Locate the cell with the specified text and output its [x, y] center coordinate. 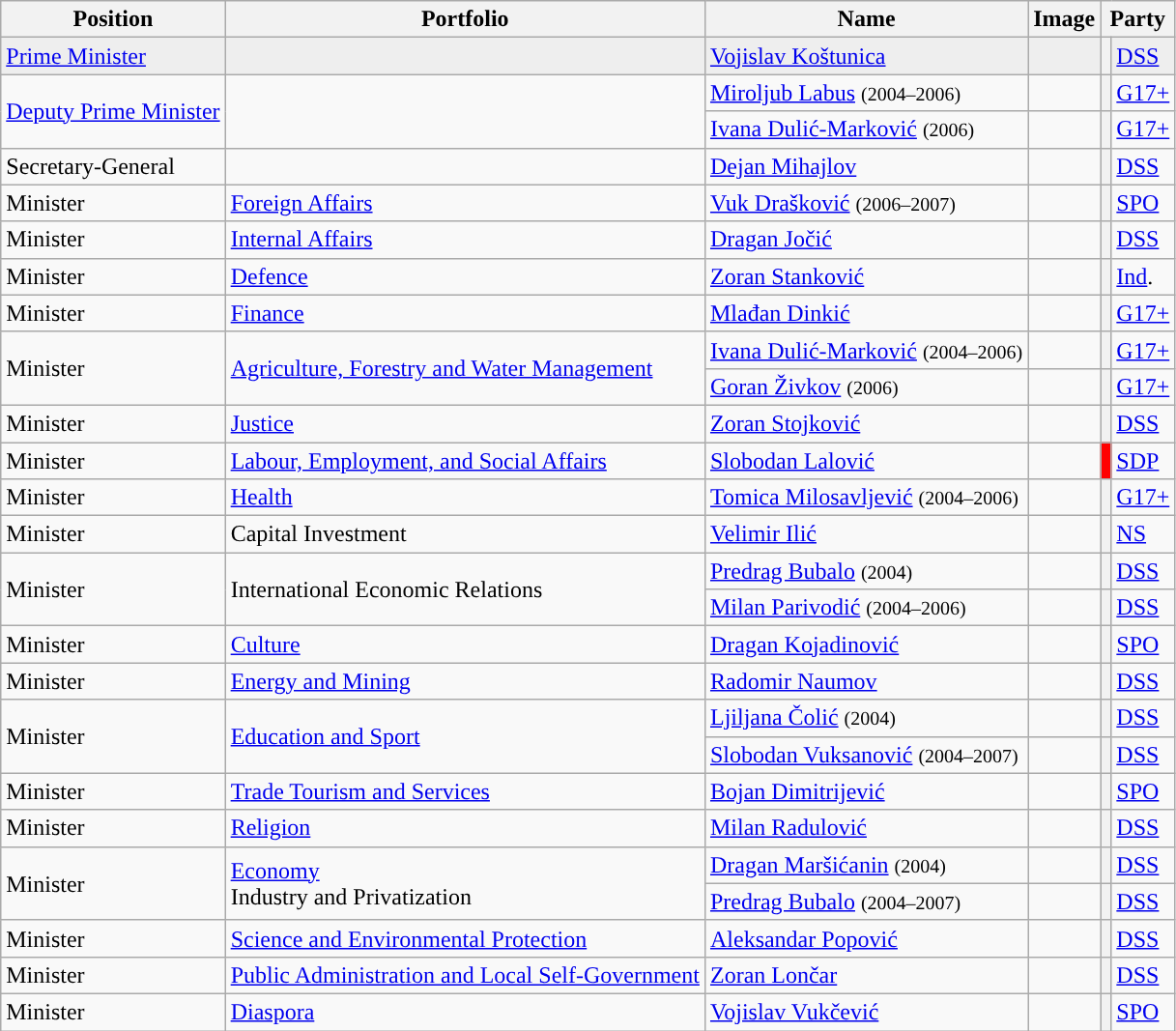
Image [1065, 19]
Zoran Stanković [866, 276]
Milan Parivodić (2004–2006) [866, 608]
Radomir Naumov [866, 681]
Public Administration and Local Self-Government [465, 975]
Deputy Prime Minister [113, 111]
Dragan Jočić [866, 240]
Dejan Mihajlov [866, 166]
Defence [465, 276]
Bojan Dimitrijević [866, 791]
SDP [1143, 461]
Culture [465, 644]
Diaspora [465, 1012]
Slobodan Vuksanović (2004–2007) [866, 755]
Milan Radulović [866, 828]
NS [1143, 534]
Capital Investment [465, 534]
Prime Minister [113, 56]
Dragan Maršićanin (2004) [866, 865]
Ivana Dulić-Marković (2006) [866, 129]
Party [1138, 19]
Trade Tourism and Services [465, 791]
Zoran Stojković [866, 423]
Portfolio [465, 19]
Agriculture, Forestry and Water Management [465, 368]
Aleksandar Popović [866, 938]
Predrag Bubalo (2004–2007) [866, 902]
Finance [465, 313]
Religion [465, 828]
Ind. [1143, 276]
Science and Environmental Protection [465, 938]
Mlađan Dinkić [866, 313]
Ivana Dulić-Marković (2004–2006) [866, 350]
Zoran Lončar [866, 975]
Slobodan Lalović [866, 461]
Justice [465, 423]
Position [113, 19]
Miroljub Labus (2004–2006) [866, 93]
Predrag Bubalo (2004) [866, 571]
Tomica Milosavljević (2004–2006) [866, 498]
Education and Sport [465, 736]
Vojislav Vukčević [866, 1012]
Ljiljana Čolić (2004) [866, 718]
Dragan Kojadinović [866, 644]
Health [465, 498]
Secretary-General [113, 166]
Vuk Drašković (2006–2007) [866, 203]
Labour, Employment, and Social Affairs [465, 461]
Goran Živkov (2006) [866, 387]
EconomyIndustry and Privatization [465, 883]
Internal Affairs [465, 240]
Name [866, 19]
Velimir Ilić [866, 534]
Energy and Mining [465, 681]
Foreign Affairs [465, 203]
Vojislav Koštunica [866, 56]
International Economic Relations [465, 589]
